Provide the (X, Y) coordinate of the cell's center where the given text is located.  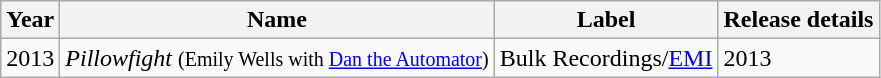
Release details (798, 20)
Bulk Recordings/EMI (606, 58)
Name (277, 20)
Year (30, 20)
Label (606, 20)
Pillowfight (Emily Wells with Dan the Automator) (277, 58)
